Pinpoint the cell where the given text exists, returning its (x, y) midpoint coordinate. 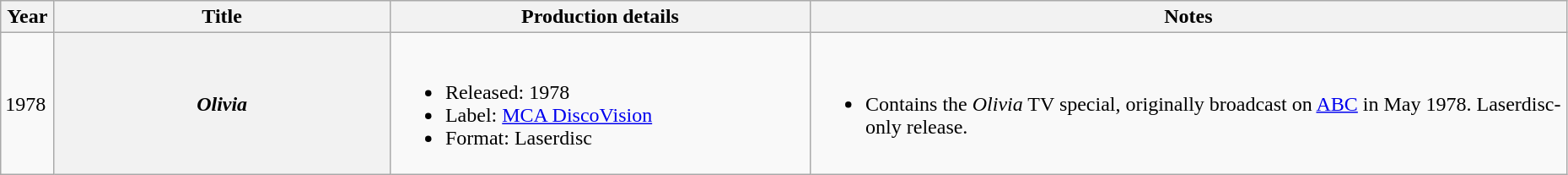
Contains the Olivia TV special, originally broadcast on ABC in May 1978. Laserdisc-only release. (1189, 103)
Released: 1978Label: MCA DiscoVisionFormat: Laserdisc (600, 103)
Notes (1189, 17)
Olivia (223, 103)
1978 (27, 103)
Year (27, 17)
Title (223, 17)
Production details (600, 17)
